Output the (X, Y) coordinate of the center of the cell containing the given text.  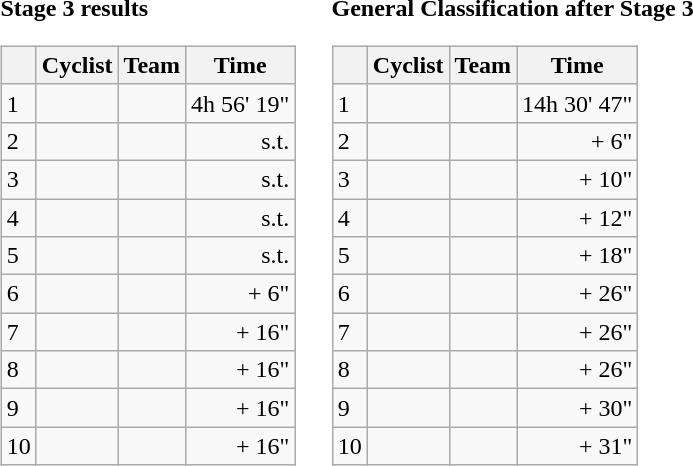
+ 30" (578, 408)
+ 18" (578, 256)
4h 56' 19" (240, 103)
+ 12" (578, 217)
14h 30' 47" (578, 103)
+ 10" (578, 179)
+ 31" (578, 446)
